Provide the [X, Y] coordinate of the cell's center where the given text is located.  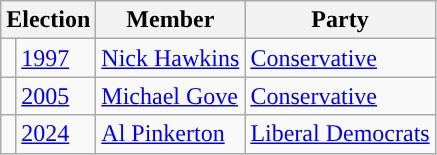
Election [48, 20]
2024 [56, 134]
Member [170, 20]
2005 [56, 96]
Michael Gove [170, 96]
1997 [56, 58]
Nick Hawkins [170, 58]
Liberal Democrats [340, 134]
Party [340, 20]
Al Pinkerton [170, 134]
